Identify which cell holds the provided text, then report its [x, y] central coordinate. 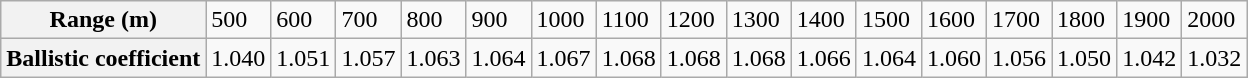
900 [498, 20]
1000 [564, 20]
1.042 [1150, 58]
1400 [824, 20]
1.032 [1214, 58]
1.066 [824, 58]
800 [434, 20]
Ballistic coefficient [104, 58]
2000 [1214, 20]
600 [304, 20]
1900 [1150, 20]
1700 [1020, 20]
1600 [954, 20]
1.057 [368, 58]
1800 [1084, 20]
700 [368, 20]
500 [238, 20]
1.050 [1084, 58]
1100 [628, 20]
1.063 [434, 58]
1200 [694, 20]
1.051 [304, 58]
1300 [758, 20]
1.060 [954, 58]
1.067 [564, 58]
1500 [888, 20]
1.040 [238, 58]
Range (m) [104, 20]
1.056 [1020, 58]
